Scan for the cell matching the given text and deliver its (x, y) coordinate at center. 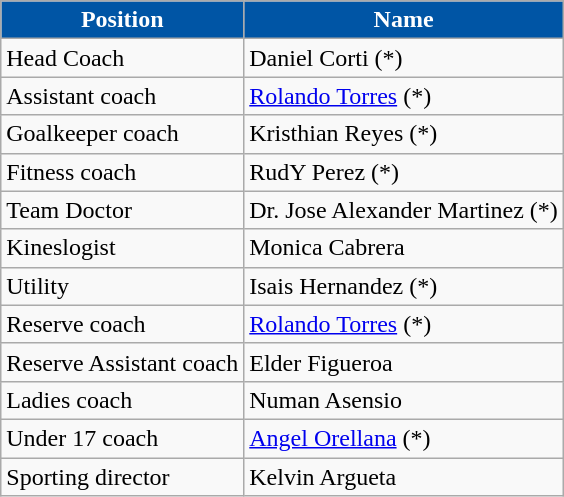
Name (404, 20)
Reserve Assistant coach (122, 362)
Head Coach (122, 58)
Fitness coach (122, 172)
Elder Figueroa (404, 362)
Daniel Corti (*) (404, 58)
Kristhian Reyes (*) (404, 134)
Dr. Jose Alexander Martinez (*) (404, 210)
Position (122, 20)
Ladies coach (122, 400)
Angel Orellana (*) (404, 438)
Numan Asensio (404, 400)
Kineslogist (122, 248)
Monica Cabrera (404, 248)
Utility (122, 286)
Reserve coach (122, 324)
Team Doctor (122, 210)
Under 17 coach (122, 438)
Sporting director (122, 477)
RudY Perez (*) (404, 172)
Assistant coach (122, 96)
Goalkeeper coach (122, 134)
Kelvin Argueta (404, 477)
Isais Hernandez (*) (404, 286)
